For the text-containing cell, return its midpoint in [X, Y] coordinate format. 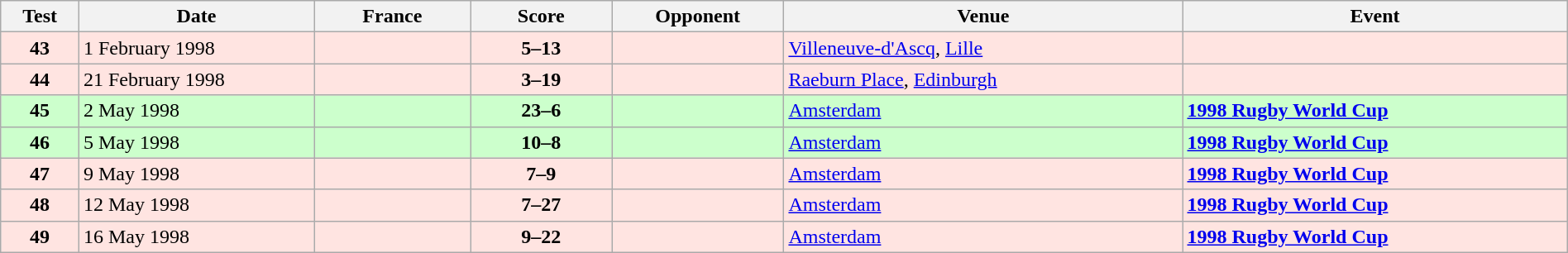
7–9 [541, 174]
9–22 [541, 236]
48 [40, 205]
44 [40, 79]
2 May 1998 [196, 111]
Villeneuve-d'Ascq, Lille [983, 48]
9 May 1998 [196, 174]
49 [40, 236]
Test [40, 17]
1 February 1998 [196, 48]
France [392, 17]
5–13 [541, 48]
12 May 1998 [196, 205]
47 [40, 174]
43 [40, 48]
3–19 [541, 79]
Venue [983, 17]
46 [40, 142]
Event [1374, 17]
Date [196, 17]
16 May 1998 [196, 236]
7–27 [541, 205]
Opponent [698, 17]
5 May 1998 [196, 142]
Score [541, 17]
Raeburn Place, Edinburgh [983, 79]
21 February 1998 [196, 79]
10–8 [541, 142]
45 [40, 111]
23–6 [541, 111]
